Capture the cell that displays the provided text and extract its [x, y] central coordinate. 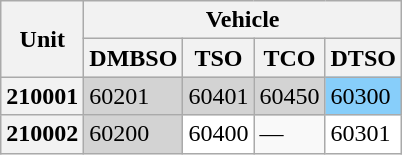
— [290, 134]
60201 [134, 96]
60301 [363, 134]
DMBSO [134, 58]
210001 [42, 96]
60401 [218, 96]
Vehicle [243, 20]
60300 [363, 96]
Unit [42, 39]
60200 [134, 134]
DTSO [363, 58]
210002 [42, 134]
TCO [290, 58]
60400 [218, 134]
TSO [218, 58]
60450 [290, 96]
